For the text-containing cell, return its midpoint in (x, y) coordinate format. 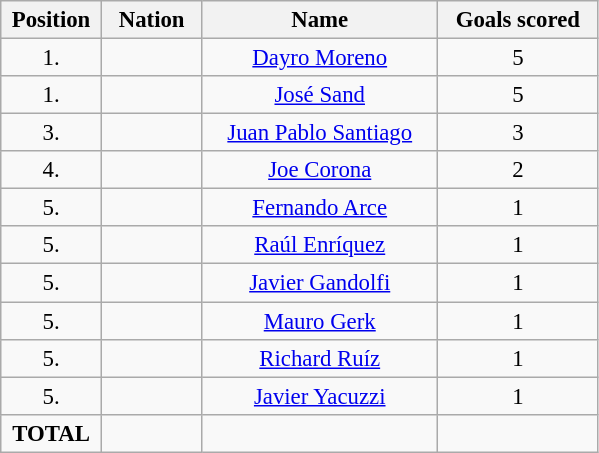
Name (320, 20)
José Sand (320, 95)
Nation (152, 20)
3 (518, 133)
Javier Gandolfi (320, 283)
TOTAL (52, 433)
Joe Corona (320, 170)
Javier Yacuzzi (320, 396)
4. (52, 170)
3. (52, 133)
Dayro Moreno (320, 58)
Juan Pablo Santiago (320, 133)
Position (52, 20)
Fernando Arce (320, 208)
2 (518, 170)
Mauro Gerk (320, 321)
Richard Ruíz (320, 358)
Raúl Enríquez (320, 245)
Goals scored (518, 20)
